Determine the [x, y] coordinate at the center of the cell enclosing the given text.  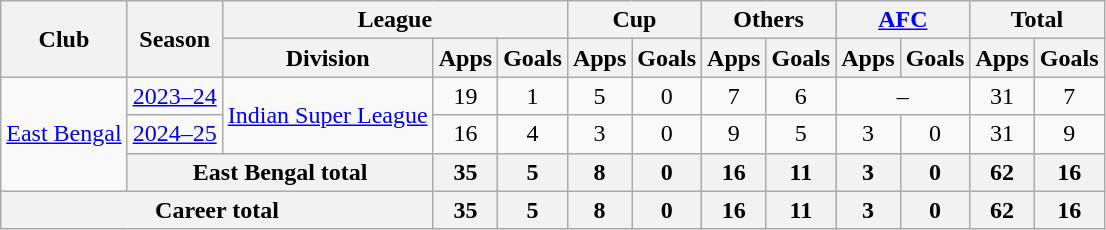
Cup [634, 20]
– [903, 96]
Club [64, 39]
League [394, 20]
AFC [903, 20]
East Bengal [64, 134]
1 [533, 96]
Career total [217, 210]
Indian Super League [328, 115]
19 [465, 96]
2023–24 [174, 96]
Total [1037, 20]
East Bengal total [280, 172]
Division [328, 58]
2024–25 [174, 134]
4 [533, 134]
6 [801, 96]
Others [769, 20]
Season [174, 39]
